Detect which cell encompasses the target text, then output its [x, y] center coordinate. 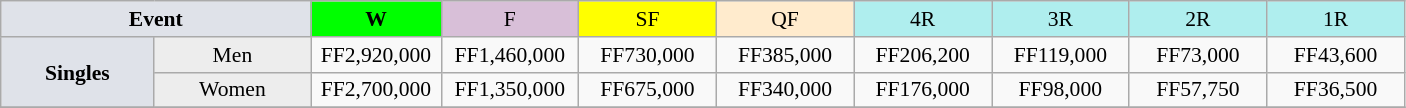
FF2,920,000 [376, 55]
FF1,350,000 [510, 90]
FF206,200 [923, 55]
1R [1336, 19]
FF119,000 [1061, 55]
FF98,000 [1061, 90]
3R [1061, 19]
W [376, 19]
FF675,000 [648, 90]
FF730,000 [648, 55]
FF36,500 [1336, 90]
SF [648, 19]
Women [232, 90]
QF [785, 19]
FF176,000 [923, 90]
F [510, 19]
FF43,600 [1336, 55]
FF2,700,000 [376, 90]
Men [232, 55]
4R [923, 19]
2R [1198, 19]
FF1,460,000 [510, 55]
FF57,750 [1198, 90]
Event [156, 19]
FF340,000 [785, 90]
FF73,000 [1198, 55]
Singles [78, 72]
FF385,000 [785, 55]
